Locate the cell with the specified text and output its [X, Y] center coordinate. 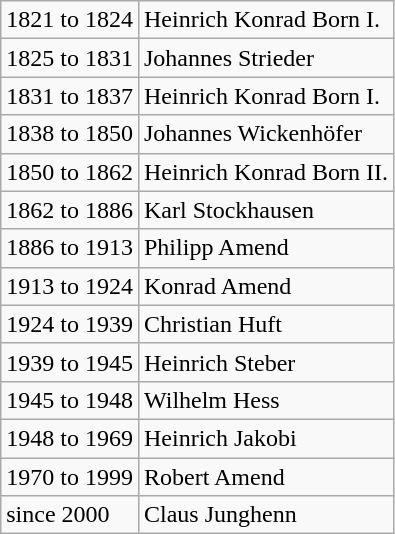
Johannes Strieder [266, 58]
Robert Amend [266, 477]
1862 to 1886 [70, 210]
1948 to 1969 [70, 438]
Heinrich Steber [266, 362]
Wilhelm Hess [266, 400]
Johannes Wickenhöfer [266, 134]
1850 to 1862 [70, 172]
1825 to 1831 [70, 58]
1821 to 1824 [70, 20]
Heinrich Konrad Born II. [266, 172]
1838 to 1850 [70, 134]
Karl Stockhausen [266, 210]
Christian Huft [266, 324]
Philipp Amend [266, 248]
1913 to 1924 [70, 286]
since 2000 [70, 515]
1886 to 1913 [70, 248]
Claus Junghenn [266, 515]
1945 to 1948 [70, 400]
Konrad Amend [266, 286]
1970 to 1999 [70, 477]
1924 to 1939 [70, 324]
1939 to 1945 [70, 362]
Heinrich Jakobi [266, 438]
1831 to 1837 [70, 96]
